Return the (X, Y) coordinate for the center point of the cell that contains the specified text.  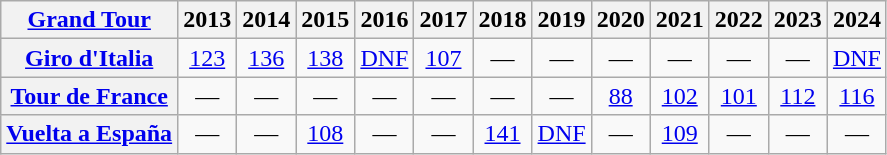
141 (502, 134)
88 (620, 96)
2015 (326, 20)
2020 (620, 20)
Giro d'Italia (90, 58)
2014 (266, 20)
2022 (738, 20)
2016 (384, 20)
108 (326, 134)
102 (680, 96)
2024 (856, 20)
136 (266, 58)
123 (208, 58)
2023 (798, 20)
Grand Tour (90, 20)
101 (738, 96)
116 (856, 96)
107 (444, 58)
Vuelta a España (90, 134)
Tour de France (90, 96)
109 (680, 134)
112 (798, 96)
2013 (208, 20)
138 (326, 58)
2021 (680, 20)
2017 (444, 20)
2019 (562, 20)
2018 (502, 20)
